Pinpoint the cell where the given text exists, returning its [X, Y] midpoint coordinate. 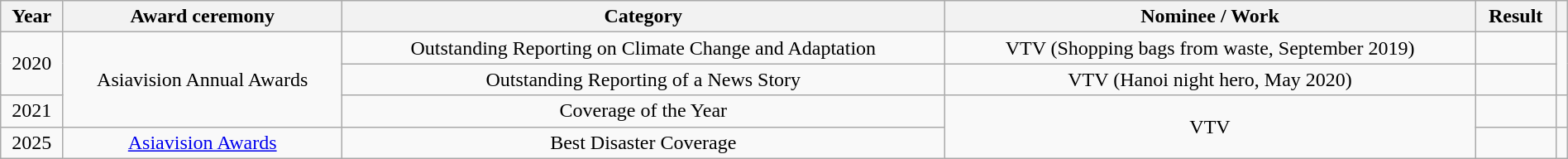
Year [31, 17]
2021 [31, 111]
Asiavision Annual Awards [203, 79]
Outstanding Reporting on Climate Change and Adaptation [643, 48]
Best Disaster Coverage [643, 142]
Coverage of the Year [643, 111]
VTV (Hanoi night hero, May 2020) [1210, 79]
VTV (Shopping bags from waste, September 2019) [1210, 48]
Result [1515, 17]
Outstanding Reporting of a News Story [643, 79]
Category [643, 17]
Nominee / Work [1210, 17]
Asiavision Awards [203, 142]
2025 [31, 142]
VTV [1210, 127]
Award ceremony [203, 17]
2020 [31, 64]
